Pinpoint the cell where the given text exists, returning its (x, y) midpoint coordinate. 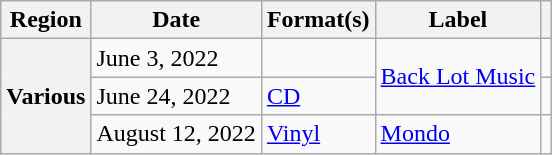
Mondo (458, 134)
June 24, 2022 (176, 96)
Back Lot Music (458, 77)
August 12, 2022 (176, 134)
Label (458, 20)
June 3, 2022 (176, 58)
CD (318, 96)
Date (176, 20)
Vinyl (318, 134)
Region (46, 20)
Various (46, 96)
Format(s) (318, 20)
